Identify which cell holds the provided text, then report its (x, y) central coordinate. 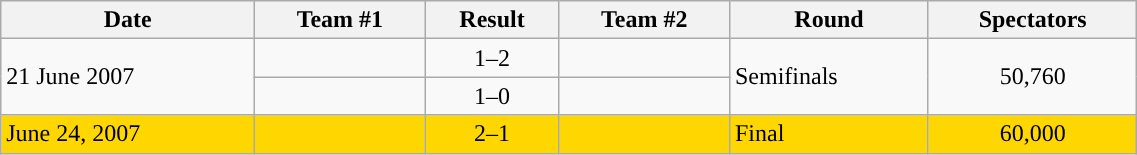
Team #2 (644, 20)
Spectators (1032, 20)
50,760 (1032, 77)
21 June 2007 (128, 77)
Date (128, 20)
Semifinals (828, 77)
Result (492, 20)
June 24, 2007 (128, 134)
1–0 (492, 96)
1–2 (492, 58)
Team #1 (340, 20)
Round (828, 20)
Final (828, 134)
2–1 (492, 134)
60,000 (1032, 134)
